Output the [x, y] coordinate of the center of the cell containing the given text.  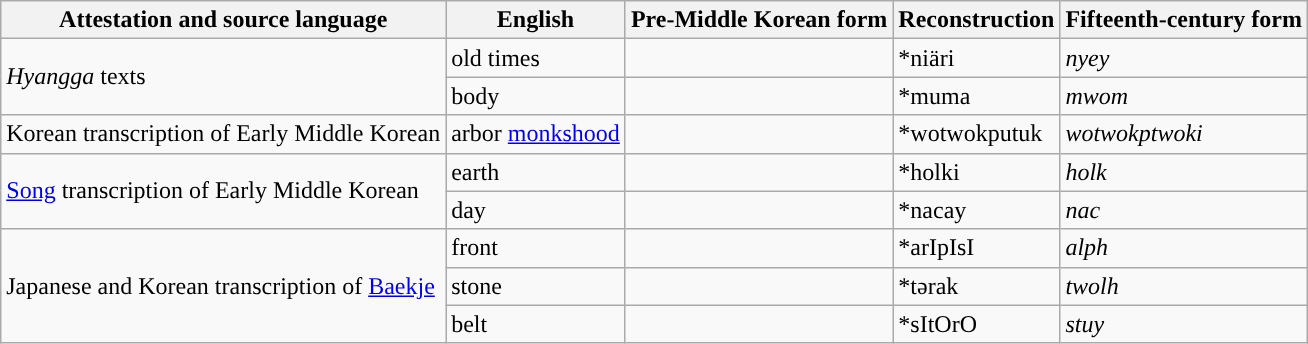
Pre-Middle Korean form [758, 20]
twolh [1184, 286]
old times [536, 58]
*arIpIsI [976, 248]
Song transcription of Early Middle Korean [224, 191]
arbor monkshood [536, 134]
earth [536, 172]
stuy [1184, 324]
Fifteenth-century form [1184, 20]
*holki [976, 172]
stone [536, 286]
nac [1184, 210]
mwom [1184, 96]
Reconstruction [976, 20]
holk [1184, 172]
*niäri [976, 58]
English [536, 20]
*nacay [976, 210]
*muma [976, 96]
front [536, 248]
wotwokptwoki [1184, 134]
*sItOrO [976, 324]
body [536, 96]
Attestation and source language [224, 20]
*tərak [976, 286]
Japanese and Korean transcription of Baekje [224, 286]
day [536, 210]
nyey [1184, 58]
belt [536, 324]
Hyangga texts [224, 77]
*wotwokputuk [976, 134]
Korean transcription of Early Middle Korean [224, 134]
alph [1184, 248]
